Find where the given text appears and provide that cell's center as [x, y] coordinate. 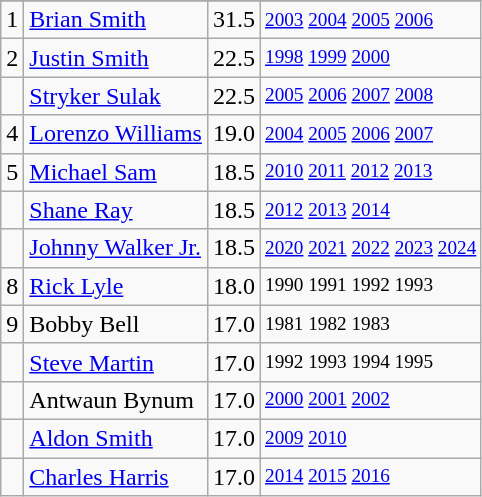
Rick Lyle [116, 286]
1 [12, 20]
Justin Smith [116, 58]
5 [12, 172]
2012 2013 2014 [370, 210]
Lorenzo Williams [116, 134]
Brian Smith [116, 20]
4 [12, 134]
Johnny Walker Jr. [116, 248]
2020 2021 2022 2023 2024 [370, 248]
1992 1993 1994 1995 [370, 362]
2004 2005 2006 2007 [370, 134]
19.0 [234, 134]
2009 2010 [370, 438]
Michael Sam [116, 172]
Steve Martin [116, 362]
2010 2011 2012 2013 [370, 172]
2 [12, 58]
1998 1999 2000 [370, 58]
31.5 [234, 20]
2003 2004 2005 2006 [370, 20]
Shane Ray [116, 210]
2005 2006 2007 2008 [370, 96]
Bobby Bell [116, 324]
Aldon Smith [116, 438]
Stryker Sulak [116, 96]
1990 1991 1992 1993 [370, 286]
18.0 [234, 286]
2014 2015 2016 [370, 477]
8 [12, 286]
2000 2001 2002 [370, 400]
Charles Harris [116, 477]
Antwaun Bynum [116, 400]
9 [12, 324]
1981 1982 1983 [370, 324]
